Locate the cell with the specified text and output its (X, Y) center coordinate. 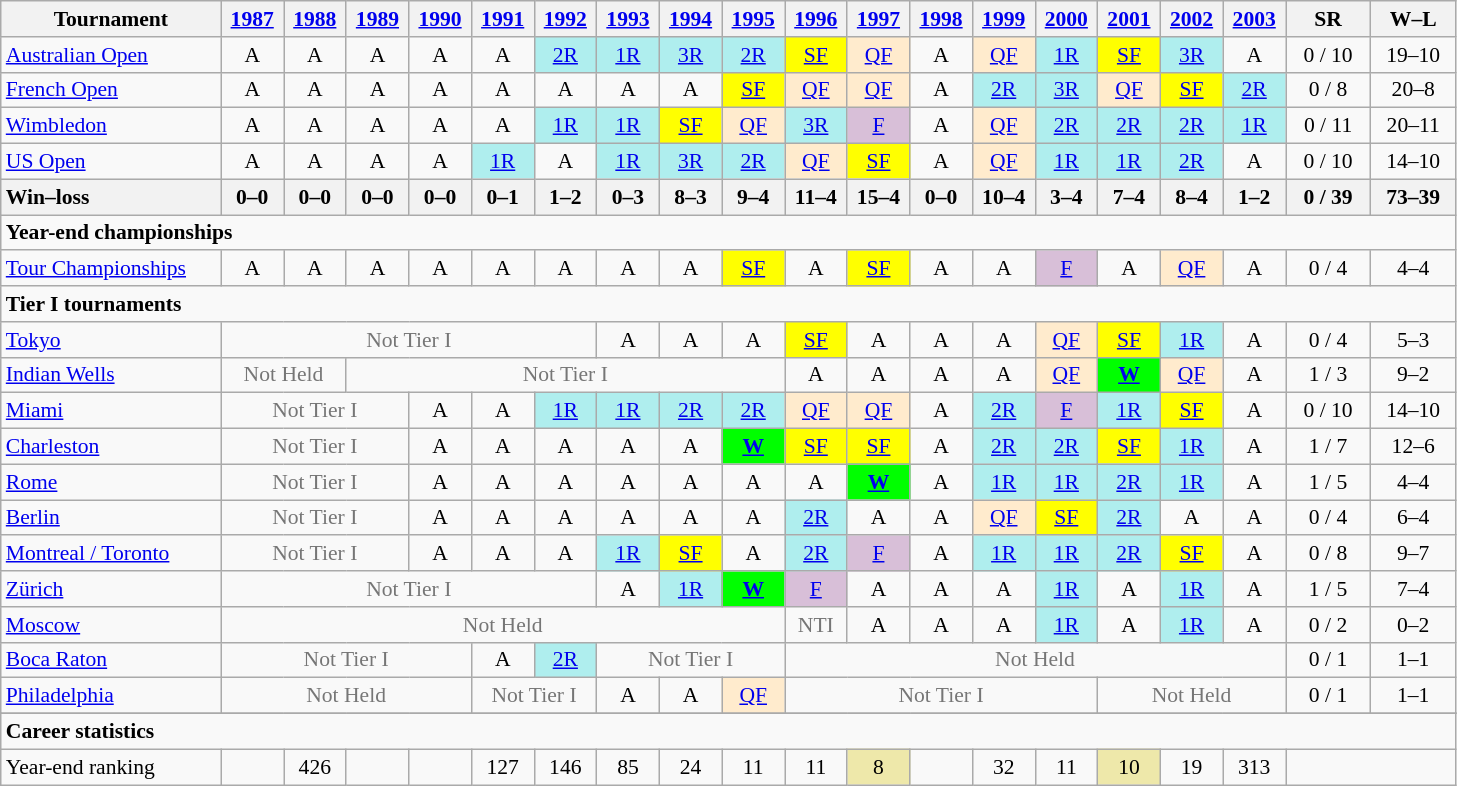
73–39 (1414, 197)
1990 (440, 19)
Win–loss (111, 197)
3–4 (1066, 197)
9–7 (1414, 554)
Tokyo (111, 340)
127 (502, 767)
French Open (111, 90)
32 (1004, 767)
0 / 2 (1328, 625)
9–4 (754, 197)
10–4 (1004, 197)
1993 (628, 19)
Zürich (111, 589)
1994 (690, 19)
0–3 (628, 197)
0–1 (502, 197)
2002 (1192, 19)
Indian Wells (111, 375)
Rome (111, 482)
Berlin (111, 518)
313 (1254, 767)
0 / 39 (1328, 197)
19 (1192, 767)
1987 (252, 19)
Tournament (111, 19)
1996 (816, 19)
1992 (566, 19)
6–4 (1414, 518)
24 (690, 767)
5–3 (1414, 340)
20–8 (1414, 90)
US Open (111, 162)
Wimbledon (111, 126)
W–L (1414, 19)
426 (316, 767)
9–2 (1414, 375)
Year-end ranking (111, 767)
1995 (754, 19)
10 (1130, 767)
Tour Championships (111, 269)
Miami (111, 411)
1989 (378, 19)
Moscow (111, 625)
Charleston (111, 447)
Career statistics (728, 732)
15–4 (878, 197)
11–4 (816, 197)
8–3 (690, 197)
SR (1328, 19)
146 (566, 767)
1999 (1004, 19)
1 / 7 (1328, 447)
2000 (1066, 19)
1991 (502, 19)
NTI (816, 625)
1997 (878, 19)
1988 (316, 19)
Australian Open (111, 55)
12–6 (1414, 447)
85 (628, 767)
2001 (1130, 19)
2003 (1254, 19)
0–2 (1414, 625)
8–4 (1192, 197)
19–10 (1414, 55)
20–11 (1414, 126)
Tier I tournaments (728, 304)
0 / 11 (1328, 126)
1 / 3 (1328, 375)
Montreal / Toronto (111, 554)
Boca Raton (111, 660)
Year-end championships (728, 233)
Philadelphia (111, 696)
8 (878, 767)
1998 (942, 19)
